Return the (x, y) coordinate for the center point of the cell that contains the specified text.  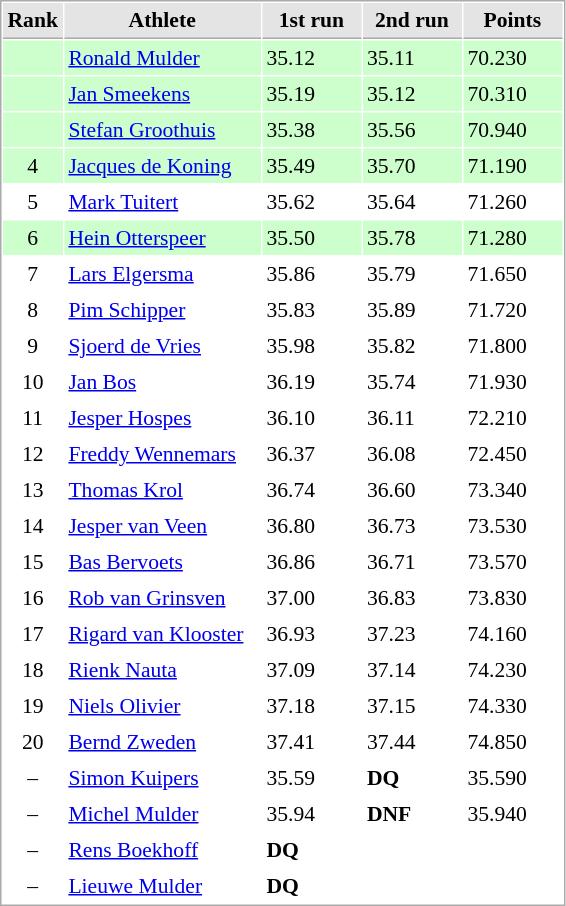
36.86 (312, 561)
71.800 (512, 345)
37.09 (312, 669)
72.450 (512, 453)
35.940 (512, 813)
36.19 (312, 381)
Freddy Wennemars (162, 453)
Lars Elgersma (162, 273)
Michel Mulder (162, 813)
Ronald Mulder (162, 57)
Rens Boekhoff (162, 849)
35.89 (412, 309)
35.11 (412, 57)
14 (32, 525)
36.08 (412, 453)
71.930 (512, 381)
74.160 (512, 633)
Bernd Zweden (162, 741)
36.93 (312, 633)
36.73 (412, 525)
71.650 (512, 273)
Thomas Krol (162, 489)
1st run (312, 21)
73.830 (512, 597)
Simon Kuipers (162, 777)
18 (32, 669)
Rigard van Klooster (162, 633)
74.230 (512, 669)
Jesper Hospes (162, 417)
11 (32, 417)
35.59 (312, 777)
35.590 (512, 777)
36.37 (312, 453)
17 (32, 633)
4 (32, 165)
16 (32, 597)
35.78 (412, 237)
7 (32, 273)
36.83 (412, 597)
35.74 (412, 381)
72.210 (512, 417)
36.71 (412, 561)
Rob van Grinsven (162, 597)
36.11 (412, 417)
Stefan Groothuis (162, 129)
74.850 (512, 741)
5 (32, 201)
Rienk Nauta (162, 669)
35.19 (312, 93)
Hein Otterspeer (162, 237)
37.00 (312, 597)
36.80 (312, 525)
13 (32, 489)
Athlete (162, 21)
Jacques de Koning (162, 165)
Mark Tuitert (162, 201)
35.82 (412, 345)
35.49 (312, 165)
36.10 (312, 417)
73.530 (512, 525)
74.330 (512, 705)
35.38 (312, 129)
70.310 (512, 93)
37.41 (312, 741)
Jesper van Veen (162, 525)
70.940 (512, 129)
37.23 (412, 633)
35.70 (412, 165)
15 (32, 561)
Jan Smeekens (162, 93)
Sjoerd de Vries (162, 345)
Bas Bervoets (162, 561)
20 (32, 741)
19 (32, 705)
12 (32, 453)
37.14 (412, 669)
6 (32, 237)
10 (32, 381)
71.280 (512, 237)
35.79 (412, 273)
35.50 (312, 237)
Pim Schipper (162, 309)
35.64 (412, 201)
35.94 (312, 813)
37.15 (412, 705)
35.86 (312, 273)
Jan Bos (162, 381)
73.570 (512, 561)
71.720 (512, 309)
35.56 (412, 129)
35.62 (312, 201)
Lieuwe Mulder (162, 885)
9 (32, 345)
73.340 (512, 489)
71.190 (512, 165)
70.230 (512, 57)
Niels Olivier (162, 705)
36.74 (312, 489)
36.60 (412, 489)
Rank (32, 21)
71.260 (512, 201)
35.98 (312, 345)
8 (32, 309)
37.44 (412, 741)
2nd run (412, 21)
37.18 (312, 705)
Points (512, 21)
35.83 (312, 309)
DNF (412, 813)
